From the cell containing the given text, extract its center point as [X, Y] coordinate. 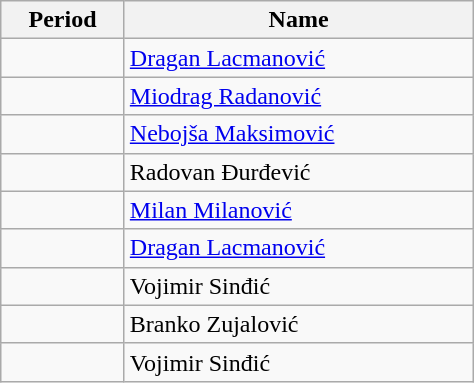
Nebojša Maksimović [298, 134]
Period [63, 20]
Milan Milanović [298, 210]
Branko Zujalović [298, 324]
Name [298, 20]
Radovan Đurđević [298, 172]
Miodrag Radanović [298, 96]
